Return [X, Y] of the center of cell containing provided text 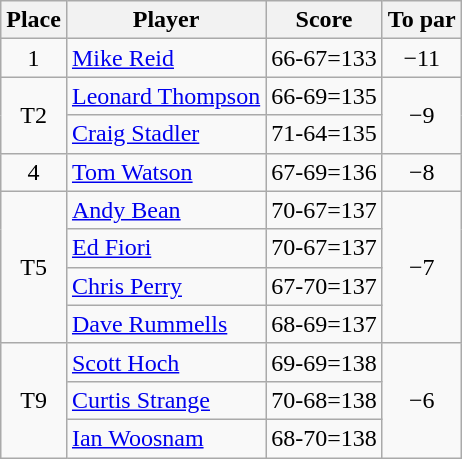
Leonard Thompson [166, 96]
T9 [34, 400]
Craig Stadler [166, 134]
Tom Watson [166, 172]
4 [34, 172]
69-69=138 [324, 362]
−9 [422, 115]
71-64=135 [324, 134]
Place [34, 20]
To par [422, 20]
Ian Woosnam [166, 438]
Curtis Strange [166, 400]
66-67=133 [324, 58]
−8 [422, 172]
Chris Perry [166, 286]
−6 [422, 400]
Score [324, 20]
67-70=137 [324, 286]
70-68=138 [324, 400]
T2 [34, 115]
68-69=137 [324, 324]
67-69=136 [324, 172]
−11 [422, 58]
T5 [34, 267]
Player [166, 20]
68-70=138 [324, 438]
−7 [422, 267]
Ed Fiori [166, 248]
Scott Hoch [166, 362]
1 [34, 58]
Dave Rummells [166, 324]
Andy Bean [166, 210]
66-69=135 [324, 96]
Mike Reid [166, 58]
